Determine the (X, Y) coordinate at the center of the cell enclosing the given text.  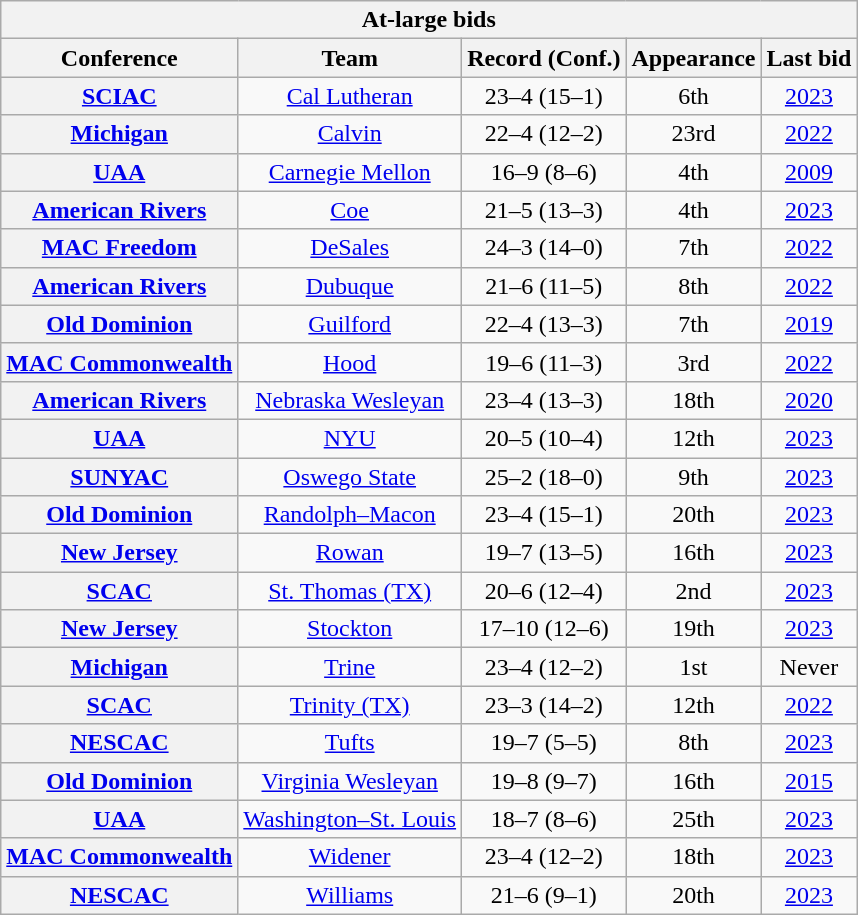
Last bid (809, 58)
24–3 (14–0) (544, 248)
18–7 (8–6) (544, 819)
16–9 (8–6) (544, 172)
9th (694, 477)
3rd (694, 362)
Dubuque (350, 286)
Guilford (350, 324)
2nd (694, 591)
22–4 (13–3) (544, 324)
21–6 (11–5) (544, 286)
Rowan (350, 553)
Stockton (350, 629)
17–10 (12–6) (544, 629)
Team (350, 58)
Calvin (350, 134)
Widener (350, 857)
DeSales (350, 248)
21–6 (9–1) (544, 895)
2015 (809, 781)
Hood (350, 362)
Tufts (350, 743)
20–5 (10–4) (544, 438)
25th (694, 819)
Trine (350, 667)
23–4 (13–3) (544, 400)
19th (694, 629)
21–5 (13–3) (544, 210)
2020 (809, 400)
19–8 (9–7) (544, 781)
MAC Freedom (120, 248)
2019 (809, 324)
St. Thomas (TX) (350, 591)
22–4 (12–2) (544, 134)
20–6 (12–4) (544, 591)
23rd (694, 134)
25–2 (18–0) (544, 477)
6th (694, 96)
Cal Lutheran (350, 96)
Nebraska Wesleyan (350, 400)
Oswego State (350, 477)
2009 (809, 172)
Coe (350, 210)
SCIAC (120, 96)
Virginia Wesleyan (350, 781)
Appearance (694, 58)
Randolph–Macon (350, 515)
19–7 (5–5) (544, 743)
Carnegie Mellon (350, 172)
19–6 (11–3) (544, 362)
NYU (350, 438)
Williams (350, 895)
Trinity (TX) (350, 705)
At-large bids (429, 20)
Never (809, 667)
23–3 (14–2) (544, 705)
Conference (120, 58)
1st (694, 667)
19–7 (13–5) (544, 553)
Record (Conf.) (544, 58)
Washington–St. Louis (350, 819)
SUNYAC (120, 477)
